Detect which cell encompasses the target text, then output its [x, y] center coordinate. 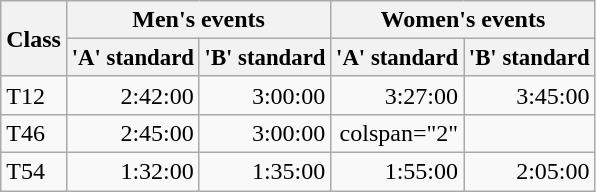
T54 [34, 172]
Men's events [198, 20]
Class [34, 39]
1:32:00 [132, 172]
2:45:00 [132, 133]
Women's events [463, 20]
2:05:00 [530, 172]
3:45:00 [530, 95]
2:42:00 [132, 95]
T12 [34, 95]
colspan="2" [398, 133]
3:27:00 [398, 95]
1:55:00 [398, 172]
1:35:00 [265, 172]
T46 [34, 133]
